Output the [X, Y] coordinate of the center of the cell containing the given text.  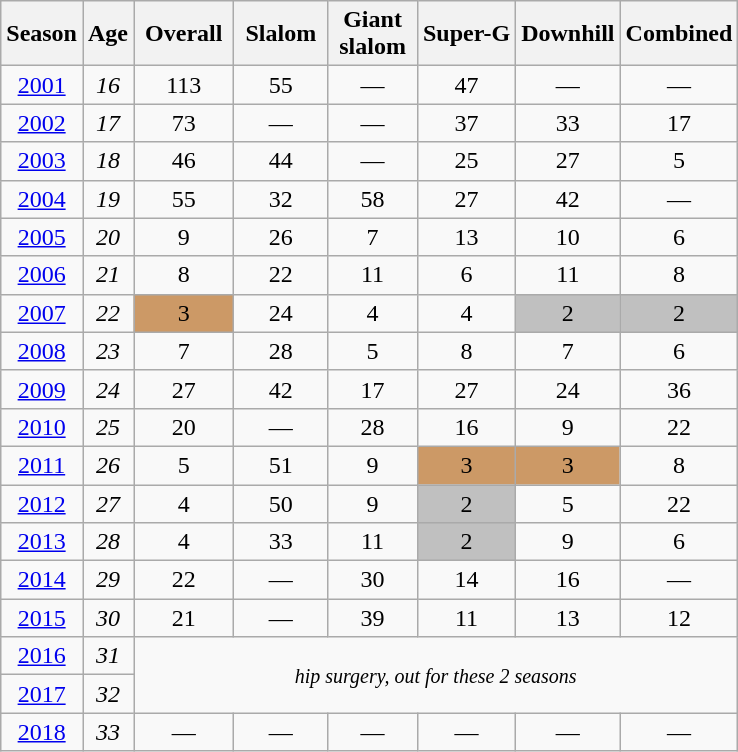
29 [108, 580]
2011 [42, 465]
Age [108, 34]
2008 [42, 351]
Downhill [568, 34]
19 [108, 199]
2003 [42, 161]
2017 [42, 694]
58 [373, 199]
2018 [42, 732]
46 [184, 161]
37 [466, 123]
73 [184, 123]
2010 [42, 427]
50 [281, 503]
2009 [42, 389]
10 [568, 237]
31 [108, 656]
39 [373, 618]
14 [466, 580]
2006 [42, 275]
2016 [42, 656]
2012 [42, 503]
Overall [184, 34]
Slalom [281, 34]
Super-G [466, 34]
2002 [42, 123]
Giant slalom [373, 34]
47 [466, 85]
51 [281, 465]
44 [281, 161]
23 [108, 351]
2007 [42, 313]
2001 [42, 85]
2005 [42, 237]
18 [108, 161]
Combined [679, 34]
hip surgery, out for these 2 seasons [436, 675]
36 [679, 389]
2013 [42, 542]
2014 [42, 580]
113 [184, 85]
2015 [42, 618]
2004 [42, 199]
Season [42, 34]
12 [679, 618]
